Search for the cell housing the specified text and yield its (x, y) center coordinate. 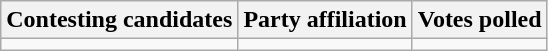
Votes polled (480, 20)
Contesting candidates (120, 20)
Party affiliation (325, 20)
